Extract the (X, Y) coordinate from the center of the cell holding the provided text.  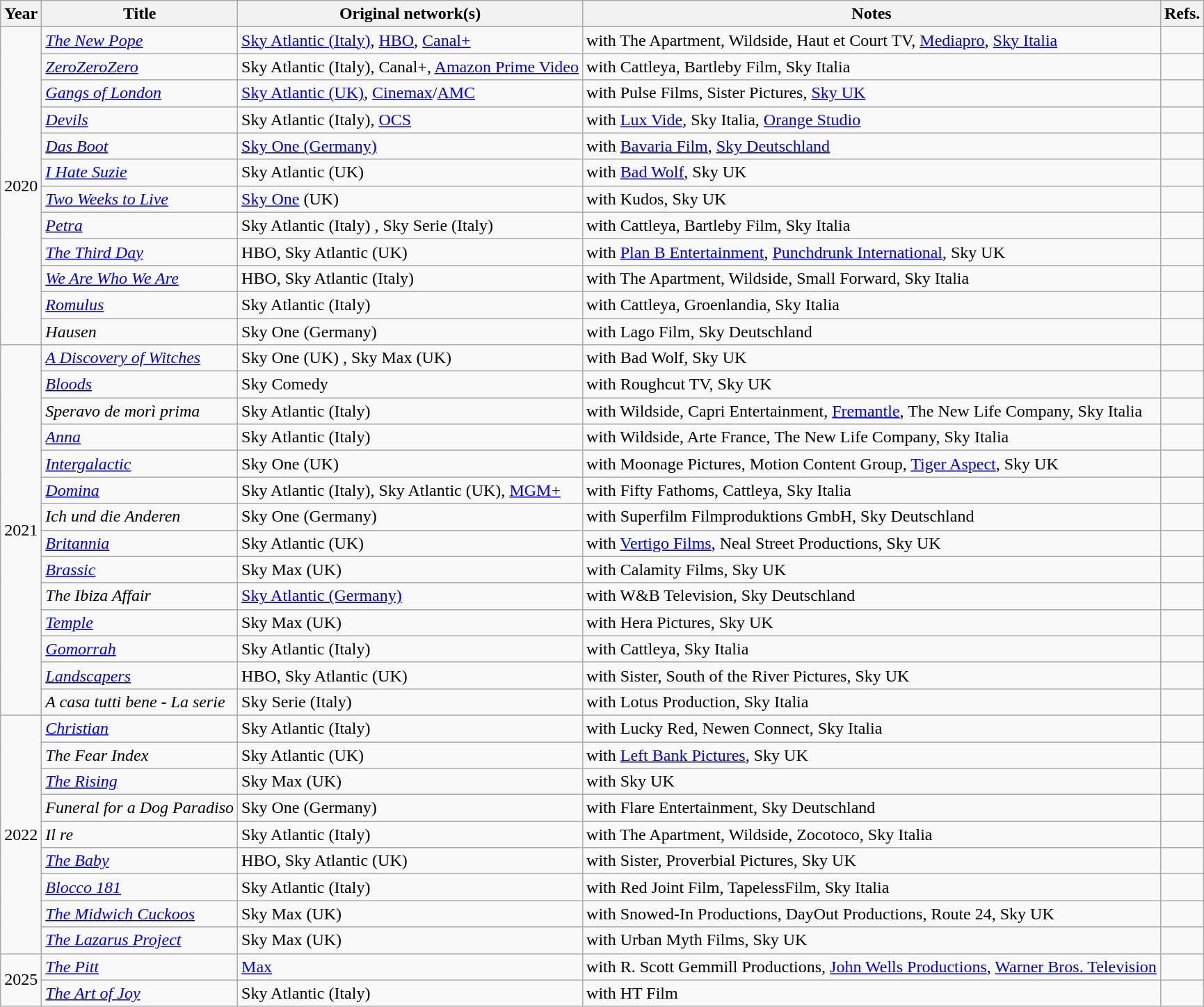
2020 (21, 186)
with Kudos, Sky UK (872, 199)
A casa tutti bene - La serie (140, 702)
Devils (140, 120)
with Wildside, Capri Entertainment, Fremantle, The New Life Company, Sky Italia (872, 411)
Ich und die Anderen (140, 517)
Brassic (140, 570)
with Left Bank Pictures, Sky UK (872, 755)
with Lotus Production, Sky Italia (872, 702)
Funeral for a Dog Paradiso (140, 808)
with Sky UK (872, 782)
Das Boot (140, 146)
Sky Atlantic (Italy) , Sky Serie (Italy) (410, 225)
Max (410, 967)
The Art of Joy (140, 993)
Sky Atlantic (Germany) (410, 596)
HBO, Sky Atlantic (Italy) (410, 278)
with Superfilm Filmproduktions GmbH, Sky Deutschland (872, 517)
Sky Atlantic (Italy), OCS (410, 120)
Il re (140, 835)
Domina (140, 490)
with W&B Television, Sky Deutschland (872, 596)
The Rising (140, 782)
with Pulse Films, Sister Pictures, Sky UK (872, 93)
with Snowed-In Productions, DayOut Productions, Route 24, Sky UK (872, 914)
Bloods (140, 385)
with Hera Pictures, Sky UK (872, 622)
Petra (140, 225)
with The Apartment, Wildside, Haut et Court TV, Mediapro, Sky Italia (872, 40)
with Vertigo Films, Neal Street Productions, Sky UK (872, 543)
Intergalactic (140, 464)
The Pitt (140, 967)
We Are Who We Are (140, 278)
Romulus (140, 305)
with Roughcut TV, Sky UK (872, 385)
Landscapers (140, 675)
The Midwich Cuckoos (140, 914)
The New Pope (140, 40)
The Ibiza Affair (140, 596)
with Moonage Pictures, Motion Content Group, Tiger Aspect, Sky UK (872, 464)
Original network(s) (410, 14)
2021 (21, 530)
Refs. (1182, 14)
with Cattleya, Groenlandia, Sky Italia (872, 305)
The Baby (140, 861)
Sky Atlantic (Italy), HBO, Canal+ (410, 40)
Sky Atlantic (Italy), Canal+, Amazon Prime Video (410, 67)
A Discovery of Witches (140, 358)
Notes (872, 14)
The Fear Index (140, 755)
Sky Atlantic (UK), Cinemax/AMC (410, 93)
2022 (21, 835)
Sky Atlantic (Italy), Sky Atlantic (UK), MGM+ (410, 490)
with Lago Film, Sky Deutschland (872, 332)
ZeroZeroZero (140, 67)
with Red Joint Film, TapelessFilm, Sky Italia (872, 887)
with Sister, Proverbial Pictures, Sky UK (872, 861)
I Hate Suzie (140, 172)
Temple (140, 622)
with Wildside, Arte France, The New Life Company, Sky Italia (872, 437)
Sky Serie (Italy) (410, 702)
Gomorrah (140, 649)
with The Apartment, Wildside, Small Forward, Sky Italia (872, 278)
with Cattleya, Sky Italia (872, 649)
Anna (140, 437)
with R. Scott Gemmill Productions, John Wells Productions, Warner Bros. Television (872, 967)
Britannia (140, 543)
Two Weeks to Live (140, 199)
Gangs of London (140, 93)
with Lux Vide, Sky Italia, Orange Studio (872, 120)
Christian (140, 728)
with Bavaria Film, Sky Deutschland (872, 146)
Sky Comedy (410, 385)
Sky One (UK) , Sky Max (UK) (410, 358)
Title (140, 14)
with HT Film (872, 993)
The Lazarus Project (140, 940)
2025 (21, 980)
with Lucky Red, Newen Connect, Sky Italia (872, 728)
Year (21, 14)
Blocco 181 (140, 887)
with Urban Myth Films, Sky UK (872, 940)
with Sister, South of the River Pictures, Sky UK (872, 675)
with Fifty Fathoms, Cattleya, Sky Italia (872, 490)
Hausen (140, 332)
with The Apartment, Wildside, Zocotoco, Sky Italia (872, 835)
with Flare Entertainment, Sky Deutschland (872, 808)
with Calamity Films, Sky UK (872, 570)
The Third Day (140, 252)
Speravo de morì prima (140, 411)
with Plan B Entertainment, Punchdrunk International, Sky UK (872, 252)
